Find where the given text appears and provide that cell's center as [x, y] coordinate. 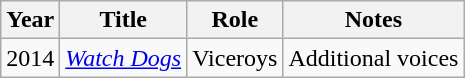
Additional voices [374, 58]
Title [124, 20]
Notes [374, 20]
Viceroys [235, 58]
2014 [30, 58]
Role [235, 20]
Year [30, 20]
Watch Dogs [124, 58]
